Output the [x, y] coordinate of the center of the cell containing the given text.  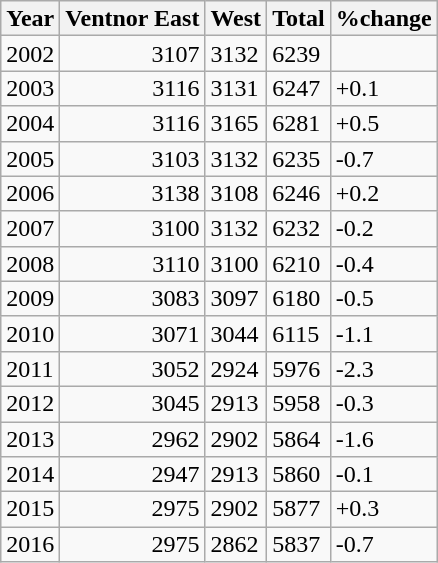
2947 [132, 474]
2004 [30, 124]
3071 [132, 334]
2016 [30, 544]
-1.1 [384, 334]
2012 [30, 404]
2011 [30, 368]
3108 [236, 194]
2006 [30, 194]
5860 [299, 474]
3138 [132, 194]
3044 [236, 334]
2015 [30, 510]
%change [384, 18]
-2.3 [384, 368]
Ventnor East [132, 18]
2009 [30, 298]
Total [299, 18]
3131 [236, 88]
-0.1 [384, 474]
2010 [30, 334]
2005 [30, 158]
2007 [30, 228]
6115 [299, 334]
3052 [132, 368]
6247 [299, 88]
3110 [132, 264]
Year [30, 18]
6246 [299, 194]
6210 [299, 264]
+0.3 [384, 510]
3107 [132, 54]
3083 [132, 298]
5877 [299, 510]
3045 [132, 404]
-0.5 [384, 298]
2962 [132, 440]
5837 [299, 544]
3097 [236, 298]
West [236, 18]
5976 [299, 368]
6235 [299, 158]
+0.5 [384, 124]
3103 [132, 158]
2003 [30, 88]
6239 [299, 54]
2862 [236, 544]
5958 [299, 404]
-0.2 [384, 228]
3165 [236, 124]
2013 [30, 440]
2014 [30, 474]
6281 [299, 124]
6232 [299, 228]
5864 [299, 440]
2002 [30, 54]
-1.6 [384, 440]
+0.2 [384, 194]
-0.4 [384, 264]
-0.3 [384, 404]
+0.1 [384, 88]
2924 [236, 368]
6180 [299, 298]
2008 [30, 264]
